Pinpoint the cell where the given text exists, returning its [x, y] midpoint coordinate. 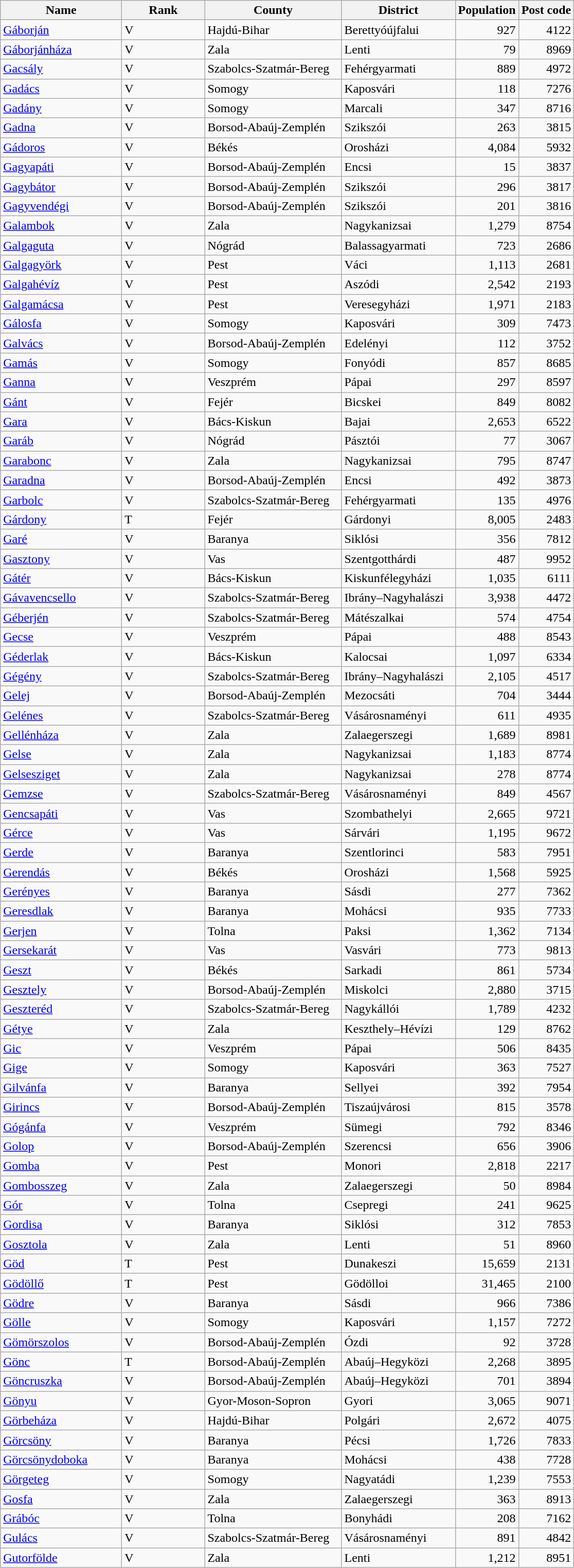
Gelej [61, 696]
129 [487, 1029]
8754 [546, 225]
2183 [546, 304]
Mátészalkai [398, 618]
704 [487, 696]
3,065 [487, 1401]
Sellyei [398, 1087]
8984 [546, 1185]
723 [487, 245]
2686 [546, 245]
Gáborjánháza [61, 49]
Gordisa [61, 1225]
506 [487, 1048]
Görcsönydoboka [61, 1459]
792 [487, 1126]
Gétye [61, 1029]
5932 [546, 147]
201 [487, 206]
4842 [546, 1538]
7527 [546, 1068]
3895 [546, 1362]
Gombosszeg [61, 1185]
9952 [546, 558]
Gersekarát [61, 950]
Gellénháza [61, 735]
2,105 [487, 676]
2100 [546, 1283]
8543 [546, 637]
574 [487, 618]
Gutorfölde [61, 1558]
92 [487, 1342]
Gárdony [61, 519]
Géderlak [61, 657]
Galgagyörk [61, 265]
Marcali [398, 108]
Gödöllő [61, 1283]
2,818 [487, 1166]
9625 [546, 1205]
Geresdlak [61, 911]
3817 [546, 186]
Gönc [61, 1362]
263 [487, 128]
2,653 [487, 421]
Tiszaújvárosi [398, 1107]
Name [61, 10]
861 [487, 970]
31,465 [487, 1283]
Population [487, 10]
Garabonc [61, 461]
Váci [398, 265]
1,239 [487, 1479]
889 [487, 69]
857 [487, 363]
Grábóc [61, 1519]
4472 [546, 598]
3715 [546, 990]
927 [487, 30]
7833 [546, 1440]
Monori [398, 1166]
Polgári [398, 1420]
7473 [546, 324]
Galgaguta [61, 245]
Miskolci [398, 990]
3444 [546, 696]
3815 [546, 128]
7853 [546, 1225]
Rank [164, 10]
7162 [546, 1519]
7276 [546, 89]
4075 [546, 1420]
Gadna [61, 128]
Girincs [61, 1107]
Szerencsi [398, 1146]
Gosfa [61, 1499]
Galvács [61, 343]
Gölle [61, 1323]
8960 [546, 1244]
6334 [546, 657]
Gerjen [61, 931]
Kiskunfélegyházi [398, 578]
Gór [61, 1205]
8082 [546, 402]
356 [487, 539]
Görgeteg [61, 1479]
1,279 [487, 225]
8747 [546, 461]
3067 [546, 441]
Gerendás [61, 872]
Sümegi [398, 1126]
Gulács [61, 1538]
1,689 [487, 735]
3728 [546, 1342]
701 [487, 1381]
815 [487, 1107]
Edelényi [398, 343]
Sárvári [398, 833]
3578 [546, 1107]
Gasztony [61, 558]
Gönyu [61, 1401]
487 [487, 558]
Gelénes [61, 715]
4232 [546, 1009]
135 [487, 500]
Gálosfa [61, 324]
Balassagyarmati [398, 245]
656 [487, 1146]
611 [487, 715]
4976 [546, 500]
4972 [546, 69]
492 [487, 480]
Csepregi [398, 1205]
District [398, 10]
309 [487, 324]
County [273, 10]
Gic [61, 1048]
Garáb [61, 441]
241 [487, 1205]
1,789 [487, 1009]
208 [487, 1519]
Keszthely–Hévízi [398, 1029]
Gádoros [61, 147]
Gerényes [61, 892]
118 [487, 89]
9071 [546, 1401]
Gerde [61, 852]
Gagybátor [61, 186]
4935 [546, 715]
1,157 [487, 1323]
583 [487, 852]
277 [487, 892]
Géberjén [61, 618]
2,880 [487, 990]
2131 [546, 1264]
1,113 [487, 265]
8981 [546, 735]
Gyori [398, 1401]
488 [487, 637]
Szombathelyi [398, 813]
1,097 [487, 657]
8685 [546, 363]
795 [487, 461]
4,084 [487, 147]
1,035 [487, 578]
4754 [546, 618]
8913 [546, 1499]
Gödölloi [398, 1283]
Golop [61, 1146]
77 [487, 441]
8,005 [487, 519]
Garbolc [61, 500]
Gacsály [61, 69]
Gáborján [61, 30]
Post code [546, 10]
Garé [61, 539]
Gelse [61, 754]
Aszódi [398, 285]
2681 [546, 265]
Gelsesziget [61, 774]
1,212 [487, 1558]
Ózdi [398, 1342]
50 [487, 1185]
Gégény [61, 676]
Veresegyházi [398, 304]
7272 [546, 1323]
891 [487, 1538]
4122 [546, 30]
1,195 [487, 833]
2,268 [487, 1362]
3816 [546, 206]
Gosztola [61, 1244]
7812 [546, 539]
Gánt [61, 402]
Nagyatádi [398, 1479]
Szentgotthárdi [398, 558]
5734 [546, 970]
9813 [546, 950]
Bonyhádi [398, 1519]
Berettyóújfalui [398, 30]
312 [487, 1225]
9721 [546, 813]
1,362 [487, 931]
Galambok [61, 225]
297 [487, 382]
Ganna [61, 382]
Gógánfa [61, 1126]
Vasvári [398, 950]
Paksi [398, 931]
3894 [546, 1381]
Garadna [61, 480]
3,938 [487, 598]
438 [487, 1459]
Galgamácsa [61, 304]
Görbeháza [61, 1420]
773 [487, 950]
8716 [546, 108]
7951 [546, 852]
Nagykállói [398, 1009]
1,726 [487, 1440]
6111 [546, 578]
Bicskei [398, 402]
7362 [546, 892]
Pécsi [398, 1440]
278 [487, 774]
392 [487, 1087]
Bajai [398, 421]
Göncruszka [61, 1381]
2217 [546, 1166]
1,971 [487, 304]
9672 [546, 833]
Gérce [61, 833]
296 [487, 186]
Gagyvendégi [61, 206]
Szentlorinci [398, 852]
Gecse [61, 637]
Fonyódi [398, 363]
1,183 [487, 754]
79 [487, 49]
935 [487, 911]
Mezocsáti [398, 696]
347 [487, 108]
2,672 [487, 1420]
Gadács [61, 89]
Pásztói [398, 441]
3752 [546, 343]
1,568 [487, 872]
7134 [546, 931]
Gesztely [61, 990]
Gávavencsello [61, 598]
Gagyapáti [61, 167]
15 [487, 167]
Gara [61, 421]
Gyor-Moson-Sopron [273, 1401]
7733 [546, 911]
Geszteréd [61, 1009]
3906 [546, 1146]
Gige [61, 1068]
7386 [546, 1303]
8346 [546, 1126]
966 [487, 1303]
2,542 [487, 285]
8435 [546, 1048]
7954 [546, 1087]
Sarkadi [398, 970]
Gátér [61, 578]
8951 [546, 1558]
15,659 [487, 1264]
7553 [546, 1479]
Gárdonyi [398, 519]
6522 [546, 421]
8969 [546, 49]
Gadány [61, 108]
3873 [546, 480]
Kalocsai [398, 657]
8597 [546, 382]
112 [487, 343]
8762 [546, 1029]
4517 [546, 676]
Gomba [61, 1166]
3837 [546, 167]
2,665 [487, 813]
7728 [546, 1459]
Gamás [61, 363]
Gencsapáti [61, 813]
2193 [546, 285]
Geszt [61, 970]
2483 [546, 519]
4567 [546, 794]
51 [487, 1244]
Gömörszolos [61, 1342]
Galgahévíz [61, 285]
Gödre [61, 1303]
Gemzse [61, 794]
Görcsöny [61, 1440]
Göd [61, 1264]
5925 [546, 872]
Dunakeszi [398, 1264]
Gilvánfa [61, 1087]
